From the cell containing the given text, extract its center point as (X, Y) coordinate. 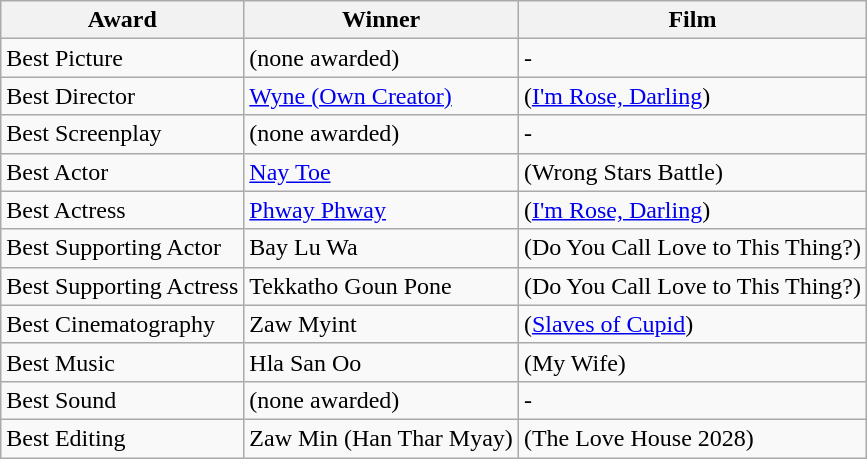
Bay Lu Wa (382, 248)
Best Supporting Actress (122, 286)
Best Picture (122, 58)
Award (122, 20)
Hla San Oo (382, 362)
Best Editing (122, 438)
(The Love House 2028) (692, 438)
Tekkatho Goun Pone (382, 286)
Best Actress (122, 210)
Phway Phway (382, 210)
Best Screenplay (122, 134)
(Slaves of Cupid) (692, 324)
Film (692, 20)
Best Director (122, 96)
Best Music (122, 362)
(My Wife) (692, 362)
Best Supporting Actor (122, 248)
Winner (382, 20)
Best Actor (122, 172)
Nay Toe (382, 172)
Wyne (Own Creator) (382, 96)
Best Sound (122, 400)
Zaw Min (Han Thar Myay) (382, 438)
(Wrong Stars Battle) (692, 172)
Best Cinematography (122, 324)
Zaw Myint (382, 324)
